Locate the cell with the specified text and output its (X, Y) center coordinate. 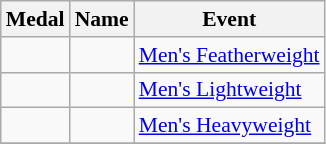
Event (230, 19)
Name (102, 19)
Men's Featherweight (230, 55)
Medal (36, 19)
Men's Lightweight (230, 90)
Men's Heavyweight (230, 126)
